Return the [x, y] coordinate for the center point of the cell that contains the specified text.  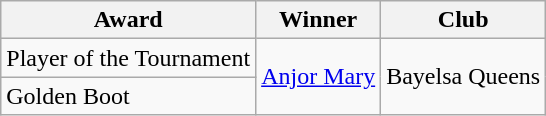
Bayelsa Queens [464, 77]
Winner [318, 20]
Club [464, 20]
Player of the Tournament [128, 58]
Award [128, 20]
Anjor Mary [318, 77]
Golden Boot [128, 96]
